Output the (X, Y) coordinate of the center of the cell containing the given text.  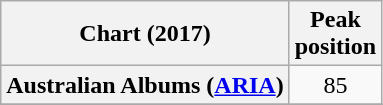
Chart (2017) (145, 34)
Australian Albums (ARIA) (145, 85)
85 (335, 85)
Peak position (335, 34)
